Find where the given text appears and provide that cell's center as [X, Y] coordinate. 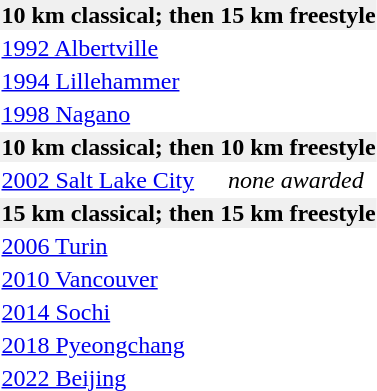
1992 Albertville [106, 48]
10 km classical; then 15 km freestyle [188, 15]
2010 Vancouver [106, 279]
2006 Turin [106, 246]
none awarded [296, 180]
2014 Sochi [106, 312]
2002 Salt Lake City [106, 180]
2018 Pyeongchang [106, 345]
1998 Nagano [106, 114]
1994 Lillehammer [106, 81]
15 km classical; then 15 km freestyle [188, 213]
10 km classical; then 10 km freestyle [188, 147]
